Find where the given text appears and provide that cell's center as [X, Y] coordinate. 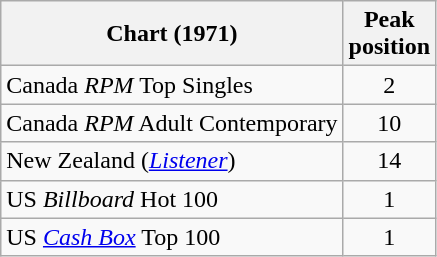
US Billboard Hot 100 [172, 199]
Canada RPM Top Singles [172, 85]
2 [389, 85]
10 [389, 123]
Canada RPM Adult Contemporary [172, 123]
Peakposition [389, 34]
Chart (1971) [172, 34]
New Zealand (Listener) [172, 161]
US Cash Box Top 100 [172, 237]
14 [389, 161]
